Return (X, Y) of the center of cell containing provided text 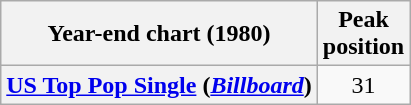
31 (363, 85)
US Top Pop Single (Billboard) (159, 85)
Year-end chart (1980) (159, 34)
Peakposition (363, 34)
